From the cell containing the given text, extract its center point as [x, y] coordinate. 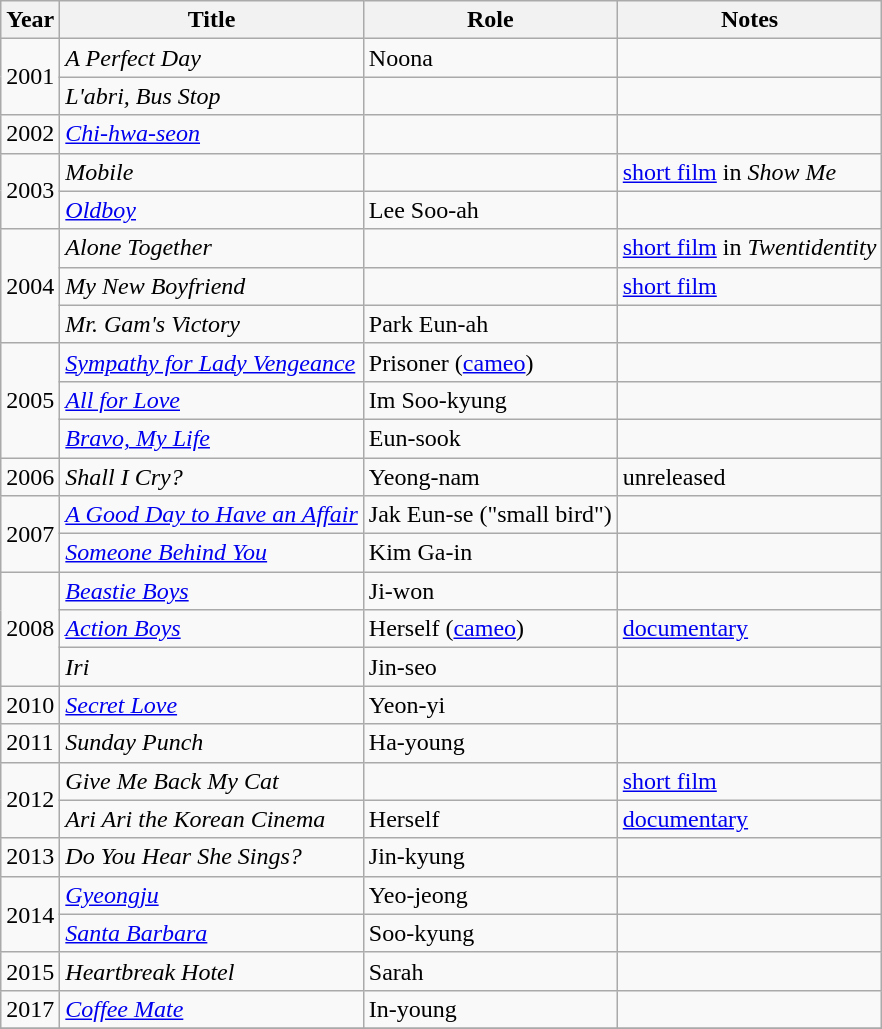
2005 [30, 400]
L'abri, Bus Stop [212, 96]
Yeo-jeong [490, 895]
Beastie Boys [212, 591]
Sunday Punch [212, 743]
Herself (cameo) [490, 629]
Mobile [212, 172]
Secret Love [212, 705]
Notes [750, 20]
Chi-hwa-seon [212, 134]
Iri [212, 667]
Eun-sook [490, 438]
2013 [30, 857]
short film in Twentidentity [750, 248]
Jin-seo [490, 667]
Action Boys [212, 629]
2002 [30, 134]
unreleased [750, 477]
My New Boyfriend [212, 286]
Ha-young [490, 743]
2010 [30, 705]
Oldboy [212, 210]
Herself [490, 819]
Noona [490, 58]
Park Eun-ah [490, 324]
Year [30, 20]
2011 [30, 743]
Im Soo-kyung [490, 400]
2004 [30, 286]
2006 [30, 477]
Sympathy for Lady Vengeance [212, 362]
Give Me Back My Cat [212, 781]
2015 [30, 971]
2014 [30, 914]
Jin-kyung [490, 857]
In-young [490, 1009]
Santa Barbara [212, 933]
Kim Ga-in [490, 553]
2008 [30, 629]
A Perfect Day [212, 58]
Prisoner (cameo) [490, 362]
Ari Ari the Korean Cinema [212, 819]
A Good Day to Have an Affair [212, 515]
2012 [30, 800]
Do You Hear She Sings? [212, 857]
2007 [30, 534]
Title [212, 20]
Shall I Cry? [212, 477]
Bravo, My Life [212, 438]
Ji-won [490, 591]
Yeon-yi [490, 705]
Mr. Gam's Victory [212, 324]
All for Love [212, 400]
Role [490, 20]
Alone Together [212, 248]
Gyeongju [212, 895]
Yeong-nam [490, 477]
2017 [30, 1009]
Heartbreak Hotel [212, 971]
short film in Show Me [750, 172]
2001 [30, 77]
Lee Soo-ah [490, 210]
Someone Behind You [212, 553]
2003 [30, 191]
Coffee Mate [212, 1009]
Sarah [490, 971]
Jak Eun-se ("small bird") [490, 515]
Soo-kyung [490, 933]
